Pinpoint the cell where the given text exists, returning its (X, Y) midpoint coordinate. 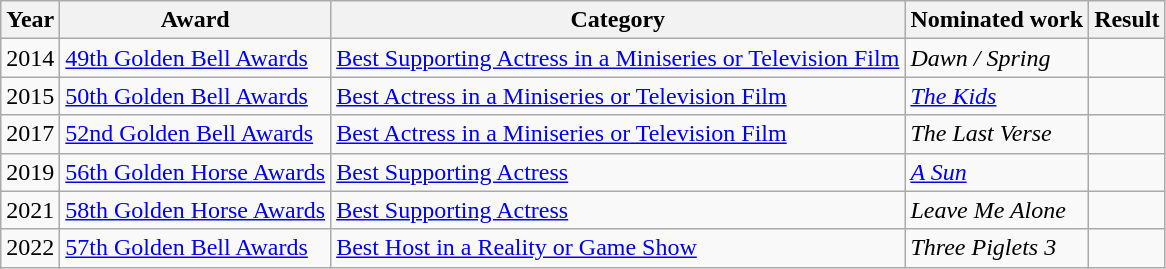
Category (618, 20)
56th Golden Horse Awards (196, 172)
Three Piglets 3 (997, 248)
58th Golden Horse Awards (196, 210)
Dawn / Spring (997, 58)
Nominated work (997, 20)
57th Golden Bell Awards (196, 248)
Result (1127, 20)
49th Golden Bell Awards (196, 58)
Best Host in a Reality or Game Show (618, 248)
The Last Verse (997, 134)
The Kids (997, 96)
Leave Me Alone (997, 210)
Best Supporting Actress in a Miniseries or Television Film (618, 58)
2015 (30, 96)
2021 (30, 210)
Year (30, 20)
2022 (30, 248)
2017 (30, 134)
A Sun (997, 172)
52nd Golden Bell Awards (196, 134)
Award (196, 20)
50th Golden Bell Awards (196, 96)
2014 (30, 58)
2019 (30, 172)
